For the text-containing cell, return its midpoint in [X, Y] coordinate format. 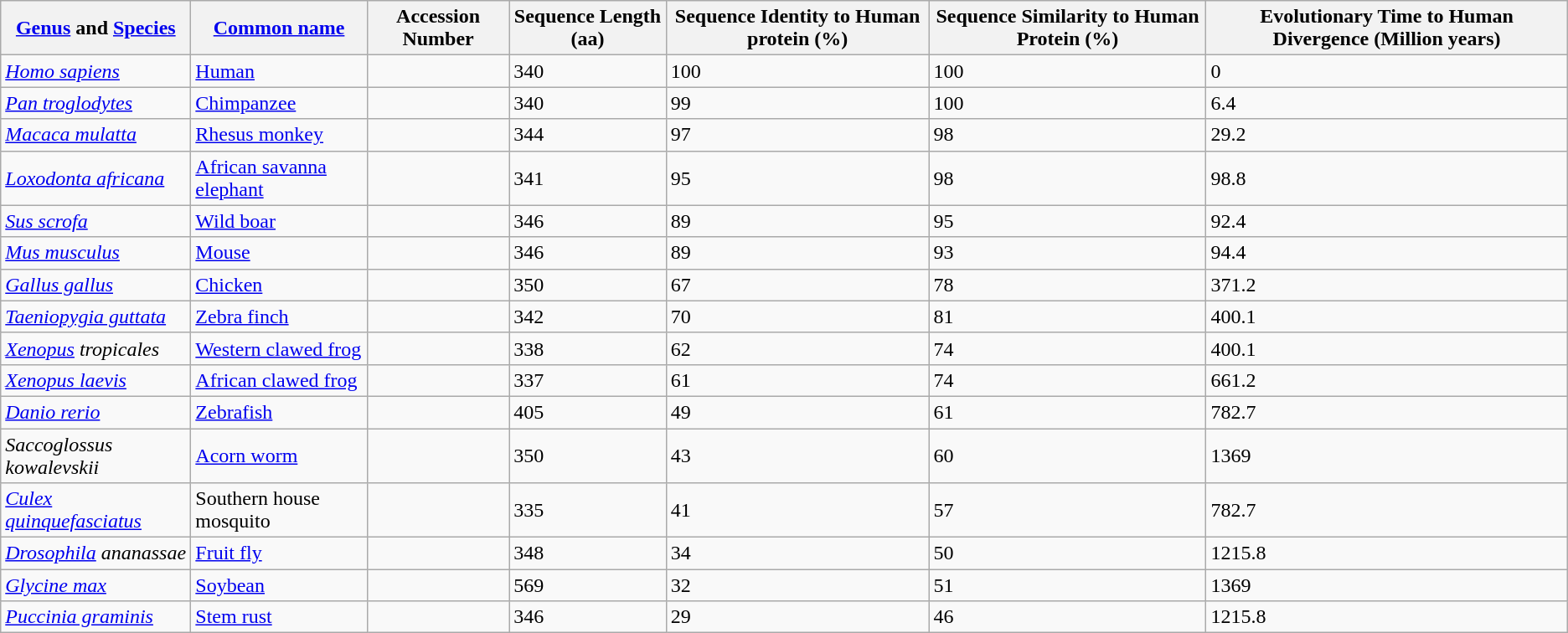
Stem rust [279, 617]
Southern house mosquito [279, 511]
Xenopus tropicales [95, 348]
337 [588, 380]
Loxodonta africana [95, 178]
Zebra finch [279, 316]
62 [797, 348]
97 [797, 135]
Western clawed frog [279, 348]
Mouse [279, 253]
Xenopus laevis [95, 380]
338 [588, 348]
43 [797, 455]
Human [279, 71]
Macaca mulatta [95, 135]
Wild boar [279, 221]
344 [588, 135]
34 [797, 553]
32 [797, 585]
405 [588, 412]
Acorn worm [279, 455]
70 [797, 316]
Puccinia graminis [95, 617]
46 [1067, 617]
335 [588, 511]
51 [1067, 585]
Homo sapiens [95, 71]
Accession Number [438, 28]
Sequence Similarity to Human Protein (%) [1067, 28]
41 [797, 511]
Sus scrofa [95, 221]
Drosophila ananassae [95, 553]
African savanna elephant [279, 178]
Mus musculus [95, 253]
6.4 [1387, 103]
78 [1067, 285]
67 [797, 285]
49 [797, 412]
57 [1067, 511]
661.2 [1387, 380]
Fruit fly [279, 553]
Danio rerio [95, 412]
0 [1387, 71]
Saccoglossus kowalevskii [95, 455]
Gallus gallus [95, 285]
92.4 [1387, 221]
50 [1067, 553]
29 [797, 617]
Chicken [279, 285]
341 [588, 178]
Rhesus monkey [279, 135]
Zebrafish [279, 412]
Sequence Identity to Human protein (%) [797, 28]
342 [588, 316]
African clawed frog [279, 380]
Chimpanzee [279, 103]
Soybean [279, 585]
81 [1067, 316]
Taeniopygia guttata [95, 316]
99 [797, 103]
94.4 [1387, 253]
371.2 [1387, 285]
Genus and Species [95, 28]
Common name [279, 28]
348 [588, 553]
Pan troglodytes [95, 103]
Evolutionary Time to Human Divergence (Million years) [1387, 28]
Culex quinquefasciatus [95, 511]
Glycine max [95, 585]
93 [1067, 253]
Sequence Length (aa) [588, 28]
60 [1067, 455]
29.2 [1387, 135]
569 [588, 585]
98.8 [1387, 178]
